Detect which cell encompasses the target text, then output its (X, Y) center coordinate. 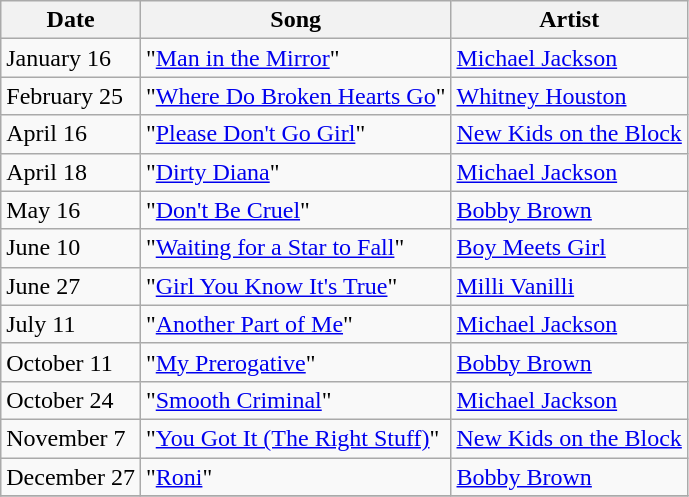
May 16 (71, 210)
"Girl You Know It's True" (296, 286)
Song (296, 20)
June 10 (71, 248)
"Smooth Criminal" (296, 400)
"Where Do Broken Hearts Go" (296, 96)
"Waiting for a Star to Fall" (296, 248)
February 25 (71, 96)
June 27 (71, 286)
Date (71, 20)
November 7 (71, 438)
"Another Part of Me" (296, 324)
October 11 (71, 362)
July 11 (71, 324)
December 27 (71, 477)
October 24 (71, 400)
"My Prerogative" (296, 362)
January 16 (71, 58)
Milli Vanilli (569, 286)
"Man in the Mirror" (296, 58)
"Don't Be Cruel" (296, 210)
"You Got It (The Right Stuff)" (296, 438)
"Please Don't Go Girl" (296, 134)
Whitney Houston (569, 96)
Artist (569, 20)
April 18 (71, 172)
"Dirty Diana" (296, 172)
Boy Meets Girl (569, 248)
April 16 (71, 134)
"Roni" (296, 477)
